Return (X, Y) of the center of cell containing provided text 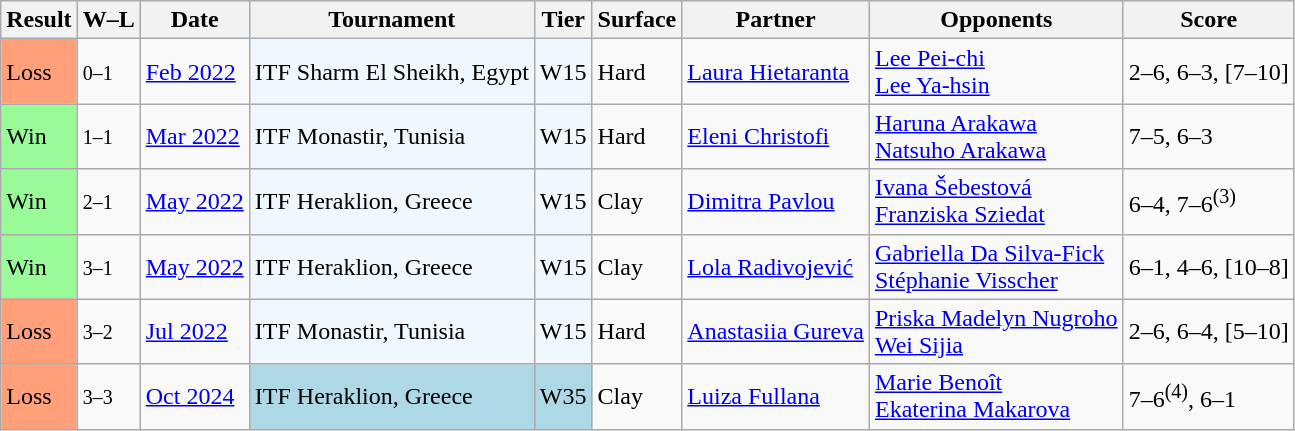
Marie Benoît Ekaterina Makarova (996, 396)
Mar 2022 (194, 136)
Haruna Arakawa Natsuho Arakawa (996, 136)
Tier (563, 20)
7–5, 6–3 (1208, 136)
ITF Sharm El Sheikh, Egypt (392, 72)
0–1 (108, 72)
Partner (776, 20)
Surface (637, 20)
2–1 (108, 202)
Opponents (996, 20)
2–6, 6–3, [7–10] (1208, 72)
3–3 (108, 396)
Tournament (392, 20)
Laura Hietaranta (776, 72)
2–6, 6–4, [5–10] (1208, 332)
Feb 2022 (194, 72)
Oct 2024 (194, 396)
Luiza Fullana (776, 396)
Dimitra Pavlou (776, 202)
Score (1208, 20)
6–1, 4–6, [10–8] (1208, 266)
W35 (563, 396)
Ivana Šebestová Franziska Sziedat (996, 202)
3–2 (108, 332)
Result (39, 20)
Priska Madelyn Nugroho Wei Sijia (996, 332)
Lee Pei-chi Lee Ya-hsin (996, 72)
W–L (108, 20)
6–4, 7–6(3) (1208, 202)
3–1 (108, 266)
Eleni Christofi (776, 136)
Lola Radivojević (776, 266)
Jul 2022 (194, 332)
Date (194, 20)
7–6(4), 6–1 (1208, 396)
1–1 (108, 136)
Gabriella Da Silva-Fick Stéphanie Visscher (996, 266)
Anastasiia Gureva (776, 332)
